Return (X, Y) of the center of cell containing provided text 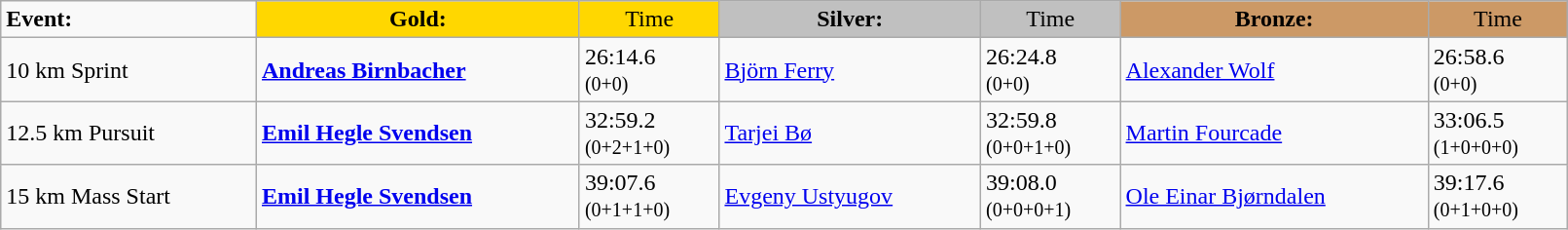
Andreas Birnbacher (418, 70)
Björn Ferry (851, 70)
32:59.8(0+0+1+0) (1050, 133)
33:06.5(1+0+0+0) (1498, 133)
Ole Einar Bjørndalen (1274, 197)
26:58.6(0+0) (1498, 70)
39:07.6(0+1+1+0) (649, 197)
Bronze: (1274, 19)
26:24.8(0+0) (1050, 70)
26:14.6(0+0) (649, 70)
Tarjei Bø (851, 133)
Gold: (418, 19)
39:17.6(0+1+0+0) (1498, 197)
Event: (128, 19)
Silver: (851, 19)
12.5 km Pursuit (128, 133)
15 km Mass Start (128, 197)
Evgeny Ustyugov (851, 197)
32:59.2(0+2+1+0) (649, 133)
Alexander Wolf (1274, 70)
Martin Fourcade (1274, 133)
39:08.0(0+0+0+1) (1050, 197)
10 km Sprint (128, 70)
